Identify which cell holds the provided text, then report its (X, Y) central coordinate. 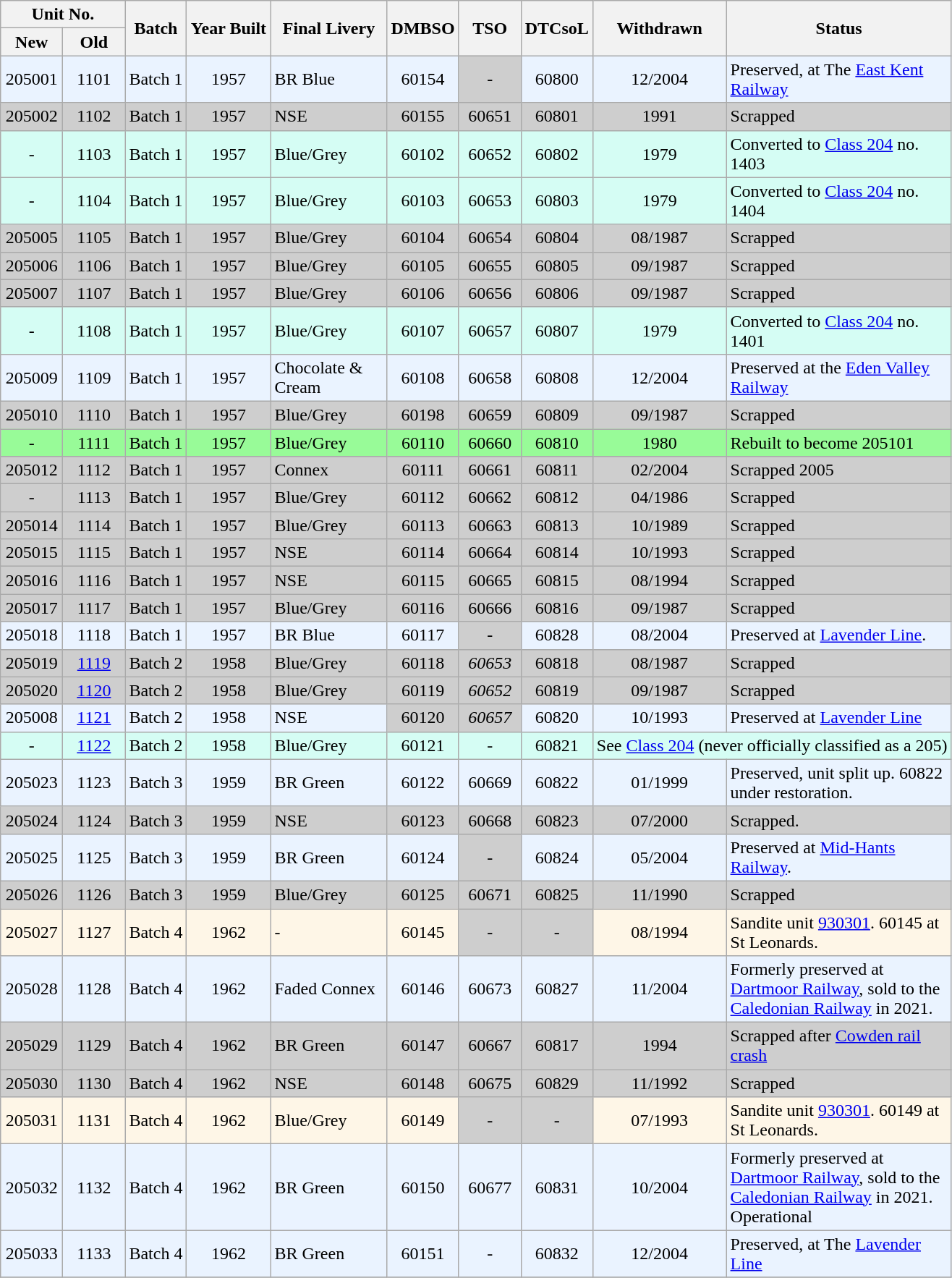
60150 (422, 1187)
60145 (422, 932)
Unit No. (63, 14)
Formerly preserved at Dartmoor Railway, sold to the Caledonian Railway in 2021. Operational (839, 1187)
1991 (660, 117)
Converted to Class 204 no. 1404 (839, 201)
60809 (557, 415)
04/1986 (660, 498)
1126 (94, 894)
60124 (422, 857)
205014 (32, 525)
205009 (32, 378)
60198 (422, 415)
Preserved, at The Lavender Line (839, 1253)
Old (94, 42)
1123 (94, 783)
Sandite unit 930301. 60149 at St Leonards. (839, 1120)
205023 (32, 783)
DTCsoL (557, 28)
Preserved at Lavender Line. (839, 635)
1131 (94, 1120)
Rebuilt to become 205101 (839, 442)
205019 (32, 663)
60115 (422, 580)
11/1990 (660, 894)
11/2004 (660, 989)
60651 (490, 117)
60654 (490, 238)
205010 (32, 415)
10/1989 (660, 525)
Scrapped 2005 (839, 470)
205015 (32, 553)
60814 (557, 553)
205030 (32, 1083)
60675 (490, 1083)
1115 (94, 553)
205007 (32, 293)
1108 (94, 330)
205020 (32, 690)
205028 (32, 989)
07/2000 (660, 820)
TSO (490, 28)
1102 (94, 117)
205012 (32, 470)
Connex (328, 470)
Faded Connex (328, 989)
60105 (422, 266)
205008 (32, 718)
60803 (557, 201)
08/2004 (660, 635)
Withdrawn (660, 28)
60819 (557, 690)
60102 (422, 153)
60801 (557, 117)
1120 (94, 690)
1112 (94, 470)
205032 (32, 1187)
11/1992 (660, 1083)
205001 (32, 80)
60832 (557, 1253)
60818 (557, 663)
205025 (32, 857)
1130 (94, 1083)
60810 (557, 442)
205031 (32, 1120)
60664 (490, 553)
205016 (32, 580)
1117 (94, 608)
1980 (660, 442)
60802 (557, 153)
DMBSO (422, 28)
60800 (557, 80)
1127 (94, 932)
60821 (557, 745)
205026 (32, 894)
205024 (32, 820)
Chocolate & Cream (328, 378)
60120 (422, 718)
60824 (557, 857)
07/1993 (660, 1120)
60673 (490, 989)
60103 (422, 201)
60108 (422, 378)
60666 (490, 608)
60658 (490, 378)
205002 (32, 117)
60110 (422, 442)
60149 (422, 1120)
Preserved at the Eden Valley Railway (839, 378)
1106 (94, 266)
60677 (490, 1187)
60121 (422, 745)
60808 (557, 378)
Year Built (229, 28)
60805 (557, 266)
Preserved at Mid-Hants Railway. (839, 857)
1111 (94, 442)
60825 (557, 894)
60665 (490, 580)
1994 (660, 1046)
60829 (557, 1083)
1114 (94, 525)
Sandite unit 930301. 60145 at St Leonards. (839, 932)
1128 (94, 989)
205018 (32, 635)
1116 (94, 580)
60822 (557, 783)
Preserved, unit split up. 60822 under restoration. (839, 783)
60656 (490, 293)
1129 (94, 1046)
Final Livery (328, 28)
1124 (94, 820)
60148 (422, 1083)
205006 (32, 266)
See Class 204 (never officially classified as a 205) (772, 745)
60125 (422, 894)
60111 (422, 470)
205027 (32, 932)
1107 (94, 293)
60106 (422, 293)
Converted to Class 204 no. 1401 (839, 330)
60655 (490, 266)
60804 (557, 238)
60107 (422, 330)
1109 (94, 378)
60669 (490, 783)
60659 (490, 415)
60123 (422, 820)
60816 (557, 608)
60113 (422, 525)
60663 (490, 525)
60815 (557, 580)
1119 (94, 663)
60112 (422, 498)
05/2004 (660, 857)
1118 (94, 635)
Preserved, at The East Kent Railway (839, 80)
1132 (94, 1187)
60828 (557, 635)
60119 (422, 690)
1101 (94, 80)
1110 (94, 415)
60155 (422, 117)
205005 (32, 238)
60154 (422, 80)
60146 (422, 989)
205029 (32, 1046)
60667 (490, 1046)
60147 (422, 1046)
60117 (422, 635)
Scrapped after Cowden rail crash (839, 1046)
60151 (422, 1253)
60114 (422, 553)
1113 (94, 498)
60104 (422, 238)
205017 (32, 608)
Formerly preserved at Dartmoor Railway, sold to the Caledonian Railway in 2021. (839, 989)
New (32, 42)
60813 (557, 525)
1121 (94, 718)
02/2004 (660, 470)
205033 (32, 1253)
60827 (557, 989)
60662 (490, 498)
60116 (422, 608)
60671 (490, 894)
60118 (422, 663)
60812 (557, 498)
1125 (94, 857)
60122 (422, 783)
60820 (557, 718)
1103 (94, 153)
60807 (557, 330)
Batch (156, 28)
60668 (490, 820)
60823 (557, 820)
60660 (490, 442)
60831 (557, 1187)
Preserved at Lavender Line (839, 718)
1105 (94, 238)
60806 (557, 293)
01/1999 (660, 783)
10/2004 (660, 1187)
60811 (557, 470)
60661 (490, 470)
1122 (94, 745)
1104 (94, 201)
60817 (557, 1046)
Status (839, 28)
Converted to Class 204 no. 1403 (839, 153)
Scrapped. (839, 820)
1133 (94, 1253)
